Return [x, y] of the center of cell containing provided text 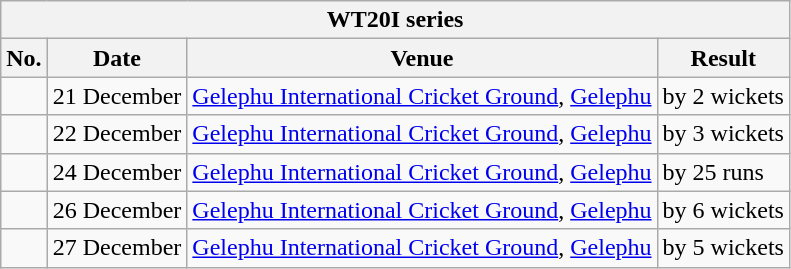
24 December [117, 172]
Venue [422, 58]
by 5 wickets [723, 248]
26 December [117, 210]
22 December [117, 134]
No. [24, 58]
by 2 wickets [723, 96]
27 December [117, 248]
by 6 wickets [723, 210]
Result [723, 58]
WT20I series [396, 20]
by 3 wickets [723, 134]
by 25 runs [723, 172]
Date [117, 58]
21 December [117, 96]
